Scan for the cell matching the given text and deliver its [x, y] coordinate at center. 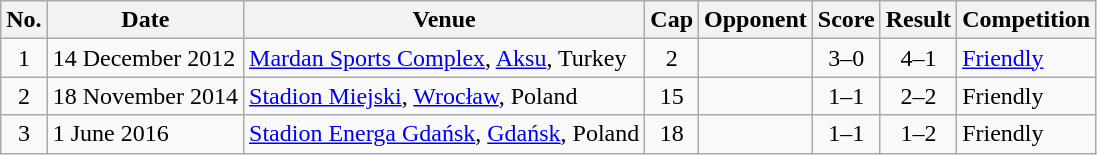
Mardan Sports Complex, Aksu, Turkey [444, 58]
15 [672, 96]
1 [24, 58]
18 November 2014 [145, 96]
Competition [1026, 20]
14 December 2012 [145, 58]
Date [145, 20]
1 June 2016 [145, 134]
Venue [444, 20]
18 [672, 134]
Stadion Energa Gdańsk, Gdańsk, Poland [444, 134]
1–2 [918, 134]
Score [846, 20]
2–2 [918, 96]
Cap [672, 20]
4–1 [918, 58]
3 [24, 134]
Result [918, 20]
Opponent [756, 20]
No. [24, 20]
Stadion Miejski, Wrocław, Poland [444, 96]
3–0 [846, 58]
